Determine the (x, y) coordinate at the center of the cell enclosing the given text.  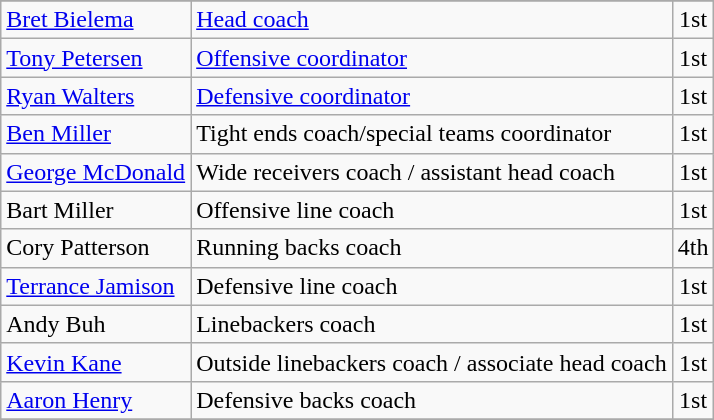
Ben Miller (96, 134)
Bart Miller (96, 210)
Kevin Kane (96, 362)
Offensive line coach (432, 210)
Ryan Walters (96, 96)
Terrance Jamison (96, 286)
Defensive backs coach (432, 400)
Head coach (432, 20)
Outside linebackers coach / associate head coach (432, 362)
Andy Buh (96, 324)
Bret Bielema (96, 20)
Tight ends coach/special teams coordinator (432, 134)
Tony Petersen (96, 58)
George McDonald (96, 172)
Running backs coach (432, 248)
Aaron Henry (96, 400)
Wide receivers coach / assistant head coach (432, 172)
4th (693, 248)
Cory Patterson (96, 248)
Linebackers coach (432, 324)
Defensive coordinator (432, 96)
Defensive line coach (432, 286)
Offensive coordinator (432, 58)
